For the text-containing cell, return its midpoint in [x, y] coordinate format. 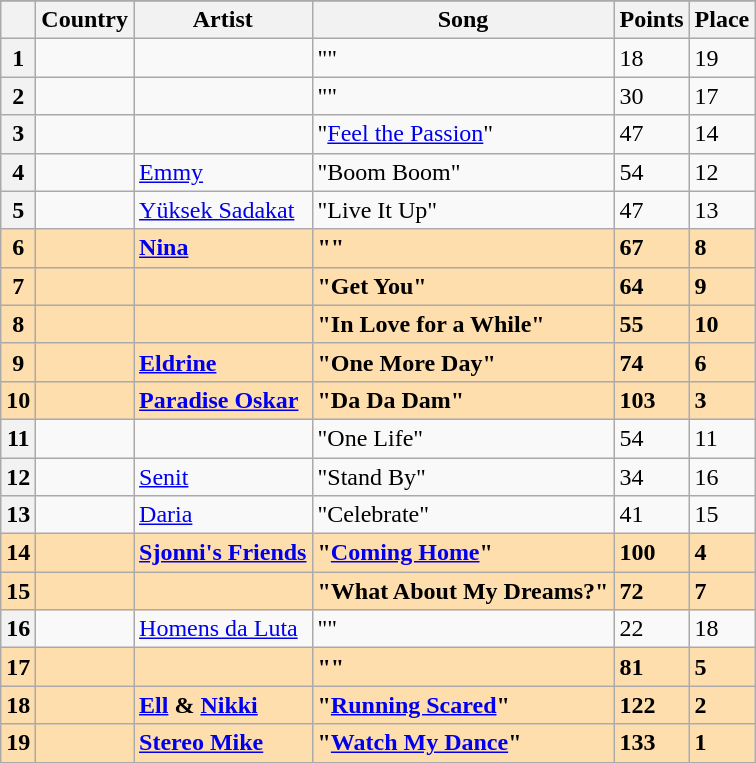
"Da Da Dam" [463, 400]
100 [652, 553]
55 [652, 324]
72 [652, 591]
"Live It Up" [463, 210]
"One Life" [463, 438]
122 [652, 705]
"Celebrate" [463, 515]
Stereo Mike [223, 743]
"Coming Home" [463, 553]
Senit [223, 477]
Sjonni's Friends [223, 553]
Place [722, 20]
"What About My Dreams?" [463, 591]
"Get You" [463, 286]
Daria [223, 515]
"Boom Boom" [463, 172]
"One More Day" [463, 362]
Country [85, 20]
Points [652, 20]
30 [652, 96]
103 [652, 400]
"Running Scared" [463, 705]
133 [652, 743]
67 [652, 248]
Homens da Luta [223, 629]
74 [652, 362]
Paradise Oskar [223, 400]
41 [652, 515]
Emmy [223, 172]
Artist [223, 20]
"Stand By" [463, 477]
Ell & Nikki [223, 705]
81 [652, 667]
"Watch My Dance" [463, 743]
Yüksek Sadakat [223, 210]
22 [652, 629]
Eldrine [223, 362]
64 [652, 286]
Song [463, 20]
Nina [223, 248]
34 [652, 477]
"In Love for a While" [463, 324]
"Feel the Passion" [463, 134]
